Determine the (X, Y) coordinate at the center of the cell enclosing the given text.  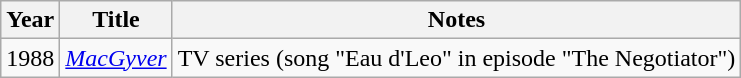
Year (30, 20)
TV series (song "Eau d'Leo" in episode "The Negotiator") (456, 58)
Title (116, 20)
MacGyver (116, 58)
Notes (456, 20)
1988 (30, 58)
